Return the [x, y] coordinate for the center point of the cell that contains the specified text.  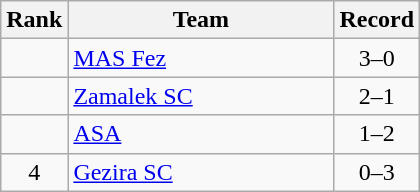
MAS Fez [201, 58]
Zamalek SC [201, 96]
3–0 [377, 58]
Rank [34, 20]
2–1 [377, 96]
1–2 [377, 134]
Gezira SC [201, 172]
Team [201, 20]
4 [34, 172]
Record [377, 20]
ASA [201, 134]
0–3 [377, 172]
